From the cell containing the given text, extract its center point as [X, Y] coordinate. 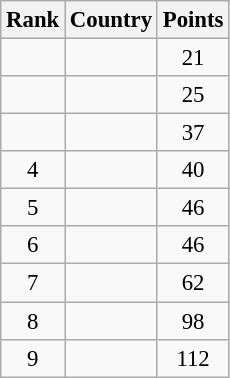
6 [33, 245]
37 [192, 133]
9 [33, 358]
Rank [33, 20]
62 [192, 283]
5 [33, 208]
112 [192, 358]
4 [33, 170]
25 [192, 95]
Points [192, 20]
40 [192, 170]
98 [192, 321]
7 [33, 283]
8 [33, 321]
21 [192, 58]
Country [112, 20]
